Extract the (X, Y) coordinate from the center of the cell holding the provided text.  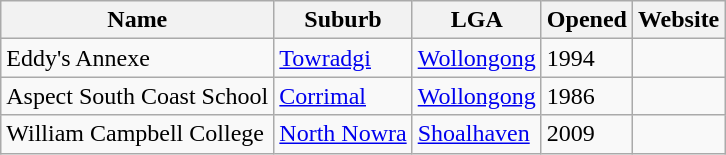
Shoalhaven (476, 134)
Website (678, 20)
Towradgi (343, 58)
Aspect South Coast School (138, 96)
Corrimal (343, 96)
1994 (586, 58)
1986 (586, 96)
William Campbell College (138, 134)
Opened (586, 20)
North Nowra (343, 134)
Suburb (343, 20)
LGA (476, 20)
Name (138, 20)
2009 (586, 134)
Eddy's Annexe (138, 58)
